From the cell containing the given text, extract its center point as [x, y] coordinate. 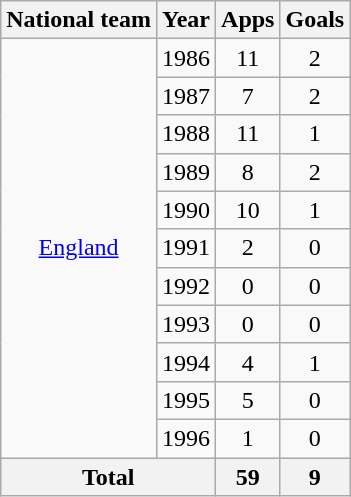
England [79, 248]
Goals [315, 20]
Year [186, 20]
1995 [186, 400]
59 [248, 477]
National team [79, 20]
1987 [186, 96]
Total [108, 477]
10 [248, 210]
1996 [186, 438]
Apps [248, 20]
1992 [186, 286]
9 [315, 477]
1993 [186, 324]
1994 [186, 362]
5 [248, 400]
1991 [186, 248]
1986 [186, 58]
7 [248, 96]
1990 [186, 210]
8 [248, 172]
1988 [186, 134]
1989 [186, 172]
4 [248, 362]
